Pinpoint the cell where the given text exists, returning its (x, y) midpoint coordinate. 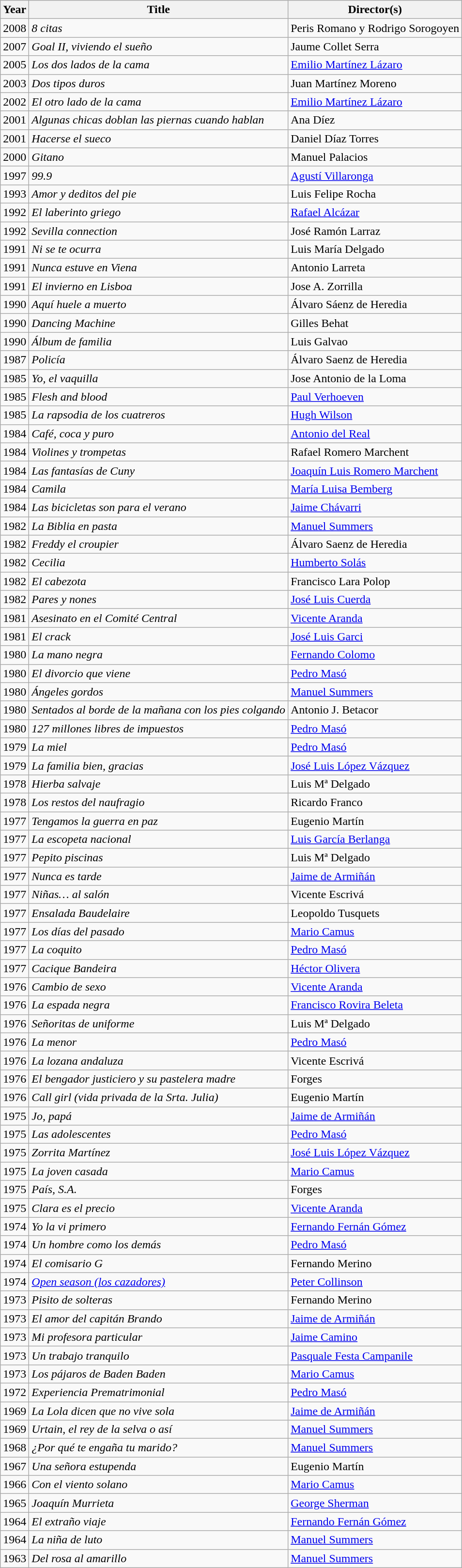
Agustí Villaronga (375, 175)
1968 (15, 1448)
Gitano (159, 157)
Hierba salvaje (159, 784)
La menor (159, 1042)
Antonio J. Betacor (375, 710)
Las fantasías de Cuny (159, 470)
Ensalada Baudelaire (159, 913)
Los dos lados de la cama (159, 65)
Clara es el precio (159, 1208)
1997 (15, 175)
El comisario G (159, 1263)
¿Por qué te engaña tu marido? (159, 1448)
1963 (15, 1558)
Rafael Alcázar (375, 212)
El bengador justiciero y su pastelera madre (159, 1079)
La espada negra (159, 1005)
2000 (15, 157)
Cecilia (159, 563)
La escopeta nacional (159, 839)
Cambio de sexo (159, 987)
País, S.A. (159, 1190)
Hacerse el sueco (159, 139)
María Luisa Bemberg (375, 489)
Freddy el croupier (159, 544)
José Luis Garci (375, 637)
Dos tipos duros (159, 83)
El extraño viaje (159, 1521)
2003 (15, 83)
Luis Galvao (375, 342)
El otro lado de la cama (159, 102)
Jo, papá (159, 1116)
Amor y deditos del pie (159, 194)
Del rosa al amarillo (159, 1558)
Violines y trompetas (159, 452)
Aquí huele a muerto (159, 305)
Fernando Colomo (375, 655)
Las bicicletas son para el verano (159, 507)
Sevilla connection (159, 231)
George Sherman (375, 1503)
La mano negra (159, 655)
Jaime Camino (375, 1337)
Los pájaros de Baden Baden (159, 1374)
El divorcio que viene (159, 673)
Dancing Machine (159, 323)
Call girl (vida privada de la Srta. Julia) (159, 1097)
Un hombre como los demás (159, 1245)
El crack (159, 637)
Zorrita Martínez (159, 1153)
Ricardo Franco (375, 802)
Ángeles gordos (159, 692)
2005 (15, 65)
Asesinato en el Comité Central (159, 618)
127 millones libres de impuestos (159, 729)
Camila (159, 489)
Joaquín Murrieta (159, 1503)
Café, coca y puro (159, 434)
Ana Díez (375, 120)
Francisco Rovira Beleta (375, 1005)
Title (159, 10)
1965 (15, 1503)
Luis Felipe Rocha (375, 194)
Yo la vi primero (159, 1226)
José Luis Cuerda (375, 600)
99.9 (159, 175)
Pisito de solteras (159, 1300)
La joven casada (159, 1171)
Pepito piscinas (159, 858)
Experiencia Prematrimonial (159, 1392)
2007 (15, 47)
La rapsodia de los cuatreros (159, 415)
Los días del pasado (159, 931)
Un trabajo tranquilo (159, 1355)
El amor del capitán Brando (159, 1319)
Luis García Berlanga (375, 839)
Jaume Collet Serra (375, 47)
Algunas chicas doblan las piernas cuando hablan (159, 120)
Una señora estupenda (159, 1466)
Jose Antonio de la Loma (375, 378)
Los restos del naufragio (159, 802)
Rafael Romero Marchent (375, 452)
Director(s) (375, 10)
Antonio del Real (375, 434)
Paul Verhoeven (375, 397)
El invierno en Lisboa (159, 286)
Yo, el vaquilla (159, 378)
Niñas… al salón (159, 895)
8 citas (159, 28)
Nunca es tarde (159, 876)
Jaime Chávarri (375, 507)
Policía (159, 360)
La miel (159, 747)
Goal II, viviendo el sueño (159, 47)
La lozana andaluza (159, 1060)
Sentados al borde de la mañana con los pies colgando (159, 710)
La Lola dicen que no vive sola (159, 1411)
La coquito (159, 950)
Francisco Lara Polop (375, 581)
Humberto Solás (375, 563)
Year (15, 10)
1987 (15, 360)
La Biblia en pasta (159, 526)
La familia bien, gracias (159, 765)
Con el viento solano (159, 1485)
Cacique Bandeira (159, 968)
Héctor Olivera (375, 968)
Álbum de familia (159, 342)
Ni se te ocurra (159, 249)
Pares y nones (159, 600)
Juan Martínez Moreno (375, 83)
José Ramón Larraz (375, 231)
Hugh Wilson (375, 415)
1966 (15, 1485)
Señoritas de uniforme (159, 1024)
Peter Collinson (375, 1282)
Jose A. Zorrilla (375, 286)
1967 (15, 1466)
Pasquale Festa Campanile (375, 1355)
Álvaro Sáenz de Heredia (375, 305)
Nunca estuve en Viena (159, 268)
Las adolescentes (159, 1134)
Tengamos la guerra en paz (159, 821)
Antonio Larreta (375, 268)
Joaquín Luis Romero Marchent (375, 470)
Leopoldo Tusquets (375, 913)
Mi profesora particular (159, 1337)
Manuel Palacios (375, 157)
El cabezota (159, 581)
2002 (15, 102)
Gilles Behat (375, 323)
Urtain, el rey de la selva o así (159, 1429)
1993 (15, 194)
1972 (15, 1392)
El laberinto griego (159, 212)
Luis María Delgado (375, 249)
Flesh and blood (159, 397)
La niña de luto (159, 1540)
Open season (los cazadores) (159, 1282)
Peris Romano y Rodrigo Sorogoyen (375, 28)
Daniel Díaz Torres (375, 139)
2008 (15, 28)
